Find where the given text appears and provide that cell's center as (X, Y) coordinate. 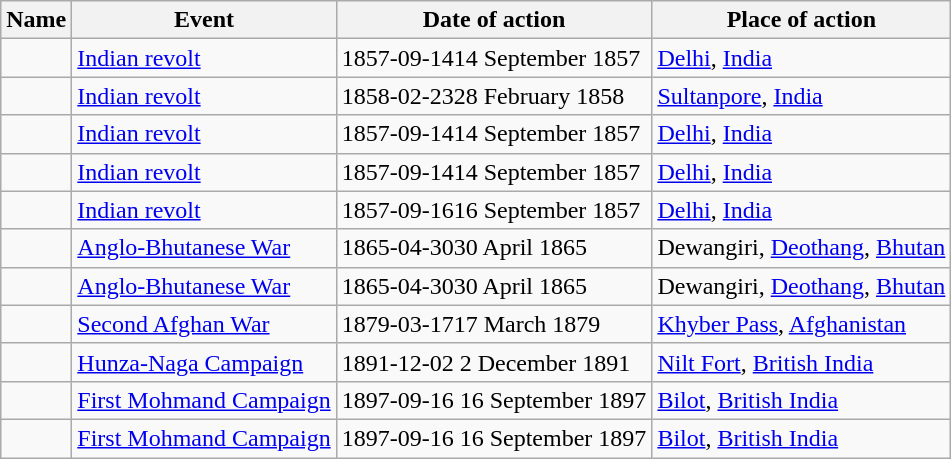
Place of action (802, 20)
1857-09-1616 September 1857 (494, 210)
Name (36, 20)
Sultanpore, India (802, 96)
Second Afghan War (204, 324)
Date of action (494, 20)
Nilt Fort, British India (802, 362)
1858-02-2328 February 1858 (494, 96)
Hunza-Naga Campaign (204, 362)
Event (204, 20)
1879-03-1717 March 1879 (494, 324)
1891-12-02 2 December 1891 (494, 362)
Khyber Pass, Afghanistan (802, 324)
